For the text-containing cell, return its midpoint in (x, y) coordinate format. 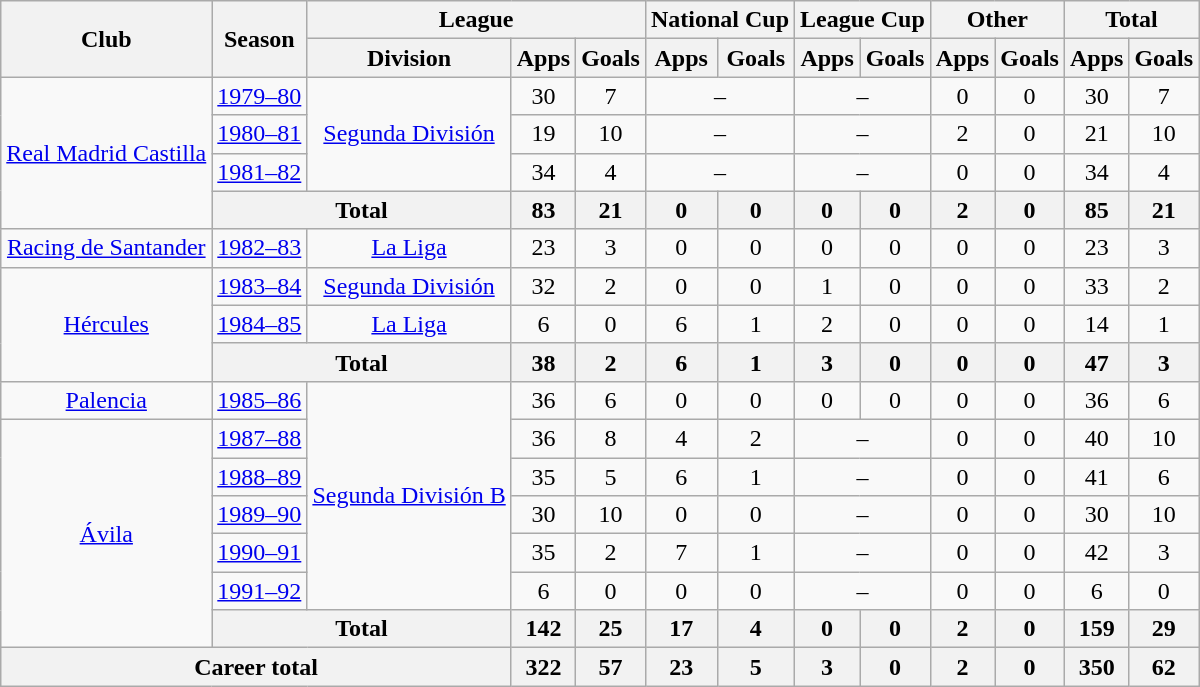
57 (611, 667)
32 (543, 286)
62 (1164, 667)
19 (543, 134)
350 (1096, 667)
159 (1096, 629)
1979–80 (260, 96)
Palencia (106, 400)
85 (1096, 210)
17 (681, 629)
Division (409, 58)
8 (611, 438)
Club (106, 39)
83 (543, 210)
Ávila (106, 533)
1985–86 (260, 400)
League (476, 20)
142 (543, 629)
1987–88 (260, 438)
33 (1096, 286)
Hércules (106, 324)
League Cup (863, 20)
Real Madrid Castilla (106, 153)
25 (611, 629)
Segunda División B (409, 495)
1983–84 (260, 286)
38 (543, 362)
Career total (256, 667)
Racing de Santander (106, 248)
1991–92 (260, 591)
40 (1096, 438)
1990–91 (260, 553)
14 (1096, 324)
1982–83 (260, 248)
Season (260, 39)
1980–81 (260, 134)
1984–85 (260, 324)
1989–90 (260, 515)
1981–82 (260, 172)
41 (1096, 477)
42 (1096, 553)
29 (1164, 629)
47 (1096, 362)
National Cup (720, 20)
Other (997, 20)
322 (543, 667)
1988–89 (260, 477)
